Extract the (x, y) coordinate from the center of the cell holding the provided text.  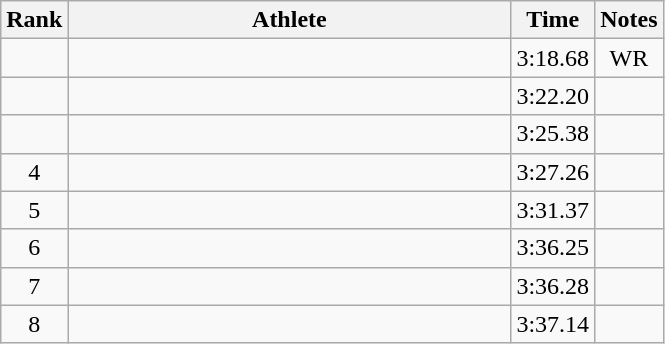
3:31.37 (553, 210)
3:36.28 (553, 286)
WR (629, 58)
8 (34, 324)
Time (553, 20)
3:22.20 (553, 96)
Athlete (290, 20)
7 (34, 286)
3:37.14 (553, 324)
Notes (629, 20)
Rank (34, 20)
3:18.68 (553, 58)
3:25.38 (553, 134)
5 (34, 210)
3:27.26 (553, 172)
3:36.25 (553, 248)
4 (34, 172)
6 (34, 248)
